Scan for the cell matching the given text and deliver its (x, y) coordinate at center. 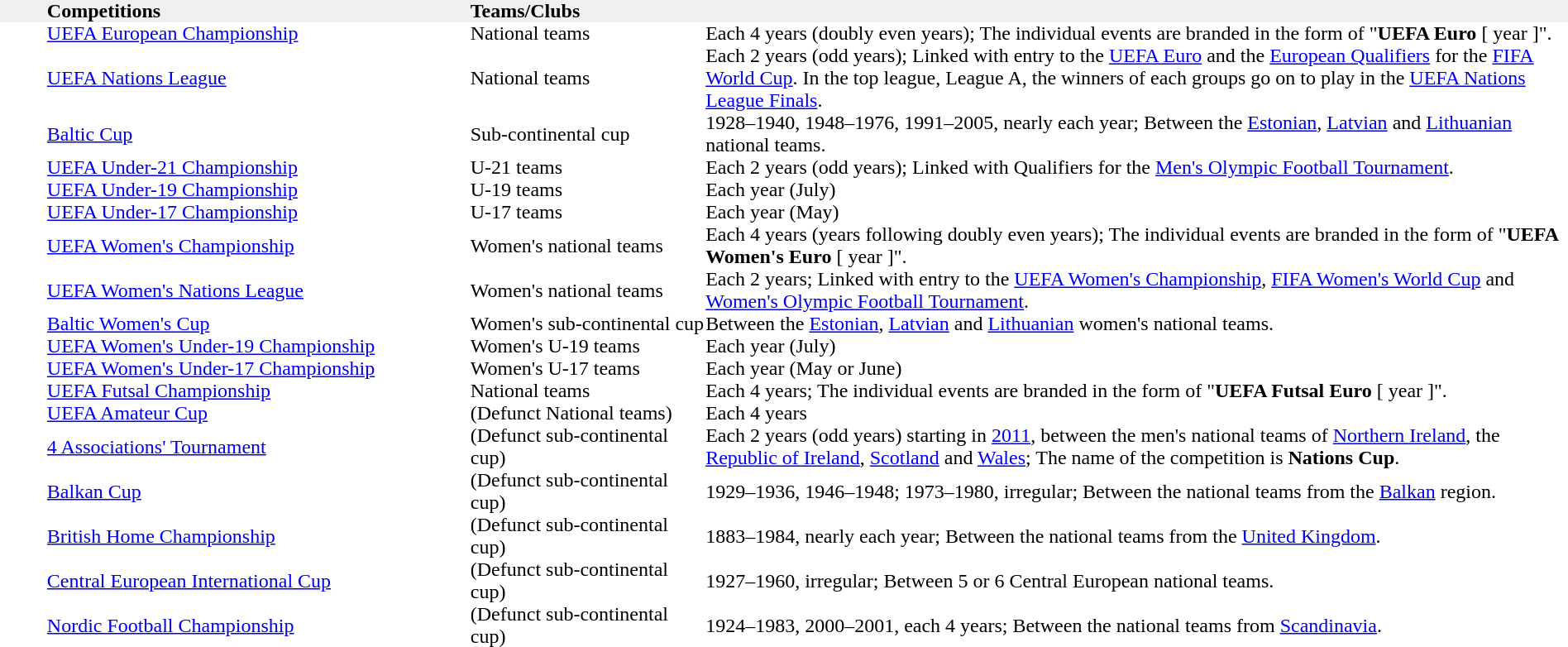
Balkan Cup (259, 491)
UEFA Women's Championship (259, 246)
UEFA Amateur Cup (259, 414)
UEFA Women's Under-19 Championship (259, 346)
Each 4 years (years following doubly even years); The individual events are branded in the form of "UEFA Women's Euro [ year ]". (1136, 246)
Each 4 years (1136, 414)
U-21 teams (588, 167)
UEFA Under-21 Championship (259, 167)
Women's U-17 teams (588, 369)
British Home Championship (259, 536)
Teams/Clubs (588, 12)
(Defunct National teams) (588, 414)
Each 4 years (doubly even years); The individual events are branded in the form of "UEFA Euro [ year ]". (1136, 33)
4 Associations' Tournament (259, 447)
Baltic Cup (259, 134)
Baltic Women's Cup (259, 324)
Women's sub-continental cup (588, 324)
UEFA Women's Under-17 Championship (259, 369)
1927–1960, irregular; Between 5 or 6 Central European national teams. (1136, 581)
Each year (May) (1136, 212)
Each 2 years; Linked with entry to the UEFA Women's Championship, FIFA Women's World Cup and Women's Olympic Football Tournament. (1136, 290)
1928–1940, 1948–1976, 1991–2005, nearly each year; Between the Estonian, Latvian and Lithuanian national teams. (1136, 134)
Competitions (259, 12)
U-17 teams (588, 212)
Each 2 years (odd years); Linked with Qualifiers for the Men's Olympic Football Tournament. (1136, 167)
Each 4 years; The individual events are branded in the form of "UEFA Futsal Euro [ year ]". (1136, 391)
UEFA Futsal Championship (259, 391)
1883–1984, nearly each year; Between the national teams from the United Kingdom. (1136, 536)
1929–1936, 1946–1948; 1973–1980, irregular; Between the national teams from the Balkan region. (1136, 491)
Sub-continental cup (588, 134)
UEFA Under-19 Championship (259, 190)
Each year (May or June) (1136, 369)
UEFA Women's Nations League (259, 290)
UEFA Under-17 Championship (259, 212)
Between the Estonian, Latvian and Lithuanian women's national teams. (1136, 324)
UEFA Nations League (259, 78)
Central European International Cup (259, 581)
Women's U-19 teams (588, 346)
U-19 teams (588, 190)
UEFA European Championship (259, 33)
